Extract the [X, Y] coordinate from the center of the cell holding the provided text.  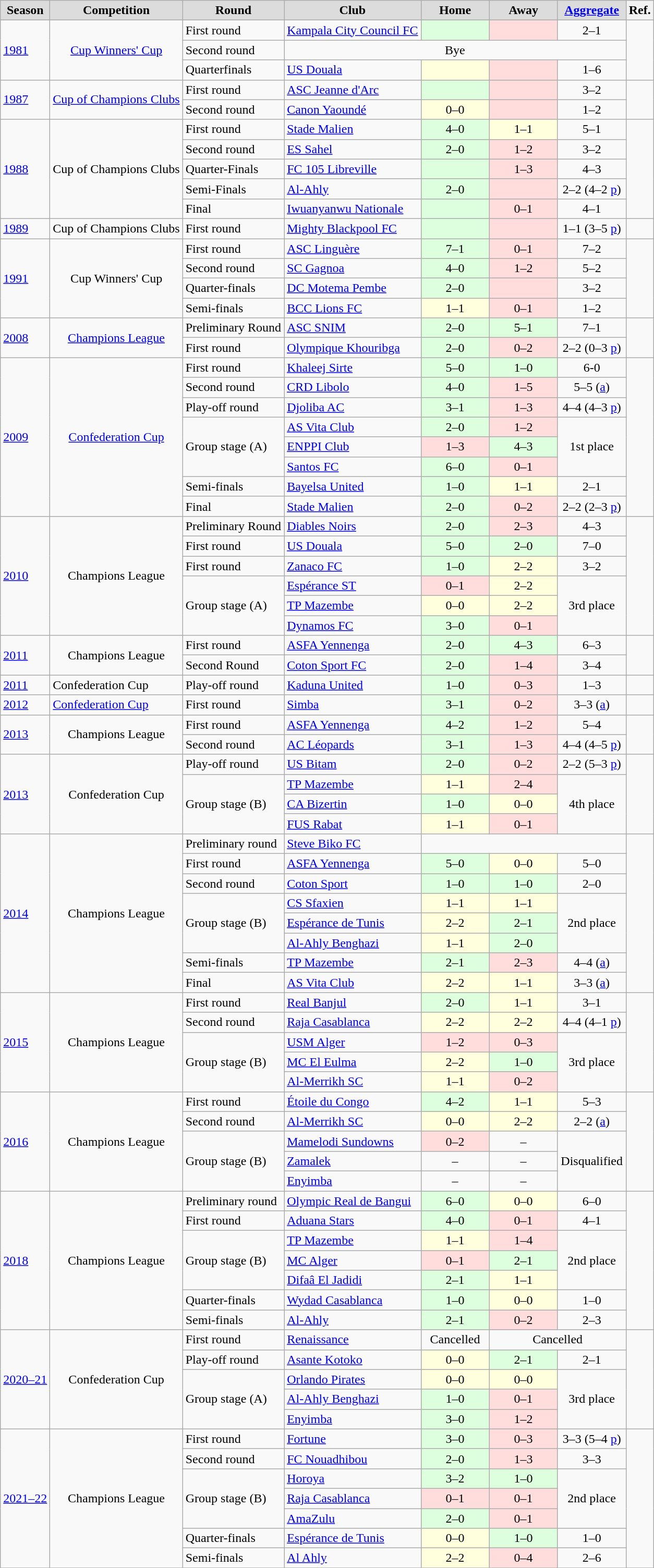
Competition [116, 10]
Horoya [353, 1478]
Espérance ST [353, 586]
5–4 [591, 725]
Coton Sport FC [353, 665]
Quarterfinals [233, 70]
Mamelodi Sundowns [353, 1141]
2012 [25, 705]
2–2 (0–3 p) [591, 348]
Bye [455, 50]
2015 [25, 1042]
Kaduna United [353, 685]
Zamalek [353, 1161]
2–2 (5–3 p) [591, 764]
Asante Kotoko [353, 1359]
Fortune [353, 1439]
Club [353, 10]
Santos FC [353, 467]
USM Alger [353, 1042]
Dynamos FC [353, 626]
Canon Yaoundé [353, 109]
Al Ahly [353, 1558]
2–2 (a) [591, 1121]
Iwuanyanwu Nationale [353, 209]
4–4 (4–3 p) [591, 407]
1–1 (3–5 p) [591, 228]
Djoliba AC [353, 407]
Olympic Real de Bangui [353, 1200]
2020–21 [25, 1379]
1–6 [591, 70]
ES Sahel [353, 149]
DC Motema Pembe [353, 288]
Home [455, 10]
4–4 (4–1 p) [591, 1022]
3–4 [591, 665]
Diables Noirs [353, 526]
MC Alger [353, 1260]
SC Gagnoa [353, 268]
4–4 (4–5 p) [591, 744]
Away [524, 10]
2–4 [524, 784]
7–0 [591, 546]
Wydad Casablanca [353, 1300]
2–2 (2–3 p) [591, 506]
Ref. [639, 10]
2014 [25, 913]
7–2 [591, 249]
BCC Lions FC [353, 308]
Olympique Khouribga [353, 348]
FUS Rabat [353, 824]
ENPPI Club [353, 447]
Real Banjul [353, 1002]
Étoile du Congo [353, 1101]
FC 105 Libreville [353, 169]
2021–22 [25, 1498]
Khaleej Sirte [353, 367]
Second Round [233, 665]
CS Sfaxien [353, 903]
1–5 [524, 387]
2–6 [591, 1558]
2018 [25, 1260]
FC Nouadhibou [353, 1459]
Aggregate [591, 10]
Quarter-Finals [233, 169]
2008 [25, 338]
Coton Sport [353, 884]
1981 [25, 50]
3–3 [591, 1459]
Disqualified [591, 1161]
5–3 [591, 1101]
US Bitam [353, 764]
AmaZulu [353, 1518]
Zanaco FC [353, 566]
Steve Biko FC [353, 843]
3–3 (5–4 p) [591, 1439]
2009 [25, 437]
Round [233, 10]
6–3 [591, 645]
2010 [25, 575]
Simba [353, 705]
CA Bizertin [353, 804]
ASC Linguère [353, 249]
0–4 [524, 1558]
Aduana Stars [353, 1221]
Season [25, 10]
ASC SNIM [353, 328]
4–4 (a) [591, 963]
CRD Libolo [353, 387]
2–2 (4–2 p) [591, 189]
Mighty Blackpool FC [353, 228]
5–2 [591, 268]
1989 [25, 228]
1991 [25, 278]
1987 [25, 100]
1st place [591, 447]
Kampala City Council FC [353, 30]
MC El Eulma [353, 1062]
Renaissance [353, 1340]
2016 [25, 1141]
ASC Jeanne d'Arc [353, 90]
5–5 (a) [591, 387]
AC Léopards [353, 744]
1988 [25, 169]
4th place [591, 804]
6-0 [591, 367]
Orlando Pirates [353, 1379]
Semi-Finals [233, 189]
Bayelsa United [353, 486]
Difaâ El Jadidi [353, 1280]
